Return [x, y] of the center of cell containing provided text 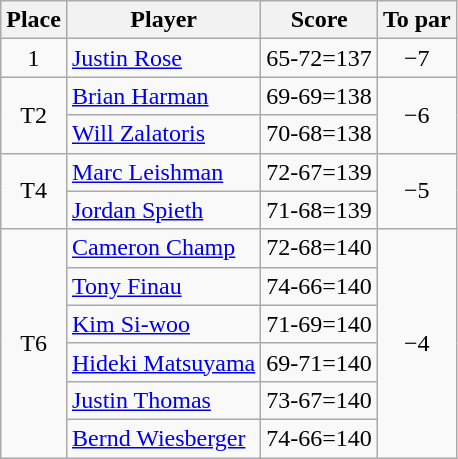
T6 [34, 343]
Hideki Matsuyama [163, 362]
69-71=140 [320, 362]
65-72=137 [320, 58]
73-67=140 [320, 400]
Marc Leishman [163, 172]
Brian Harman [163, 96]
T4 [34, 191]
Jordan Spieth [163, 210]
Score [320, 20]
72-68=140 [320, 248]
1 [34, 58]
Tony Finau [163, 286]
Justin Rose [163, 58]
Will Zalatoris [163, 134]
Kim Si-woo [163, 324]
71-69=140 [320, 324]
−7 [416, 58]
72-67=139 [320, 172]
−6 [416, 115]
Bernd Wiesberger [163, 438]
T2 [34, 115]
71-68=139 [320, 210]
Cameron Champ [163, 248]
−5 [416, 191]
Justin Thomas [163, 400]
Place [34, 20]
−4 [416, 343]
70-68=138 [320, 134]
To par [416, 20]
Player [163, 20]
69-69=138 [320, 96]
